Provide the (X, Y) coordinate of the cell's center where the given text is located.  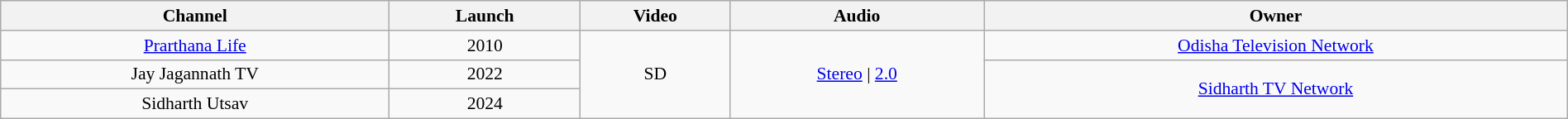
Channel (195, 16)
Odisha Television Network (1276, 45)
Prarthana Life (195, 45)
Jay Jagannath TV (195, 74)
SD (655, 74)
Stereo | 2.0 (857, 74)
2024 (485, 104)
Launch (485, 16)
Owner (1276, 16)
Audio (857, 16)
Sidharth TV Network (1276, 89)
2010 (485, 45)
Video (655, 16)
Sidharth Utsav (195, 104)
2022 (485, 74)
